Find where the given text appears and provide that cell's center as (x, y) coordinate. 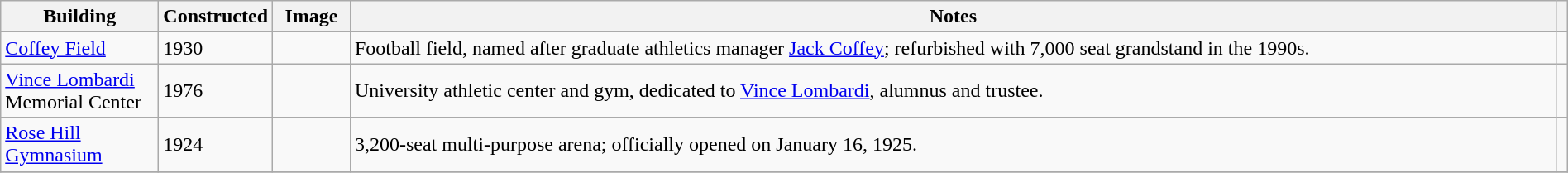
University athletic center and gym, dedicated to Vince Lombardi, alumnus and trustee. (953, 91)
Vince Lombardi Memorial Center (79, 91)
3,200-seat multi-purpose arena; officially opened on January 16, 1925. (953, 144)
1924 (216, 144)
Football field, named after graduate athletics manager Jack Coffey; refurbished with 7,000 seat grandstand in the 1990s. (953, 48)
Coffey Field (79, 48)
1930 (216, 48)
Building (79, 17)
Constructed (216, 17)
Rose Hill Gymnasium (79, 144)
1976 (216, 91)
Notes (953, 17)
Image (312, 17)
